Find where the given text appears and provide that cell's center as [x, y] coordinate. 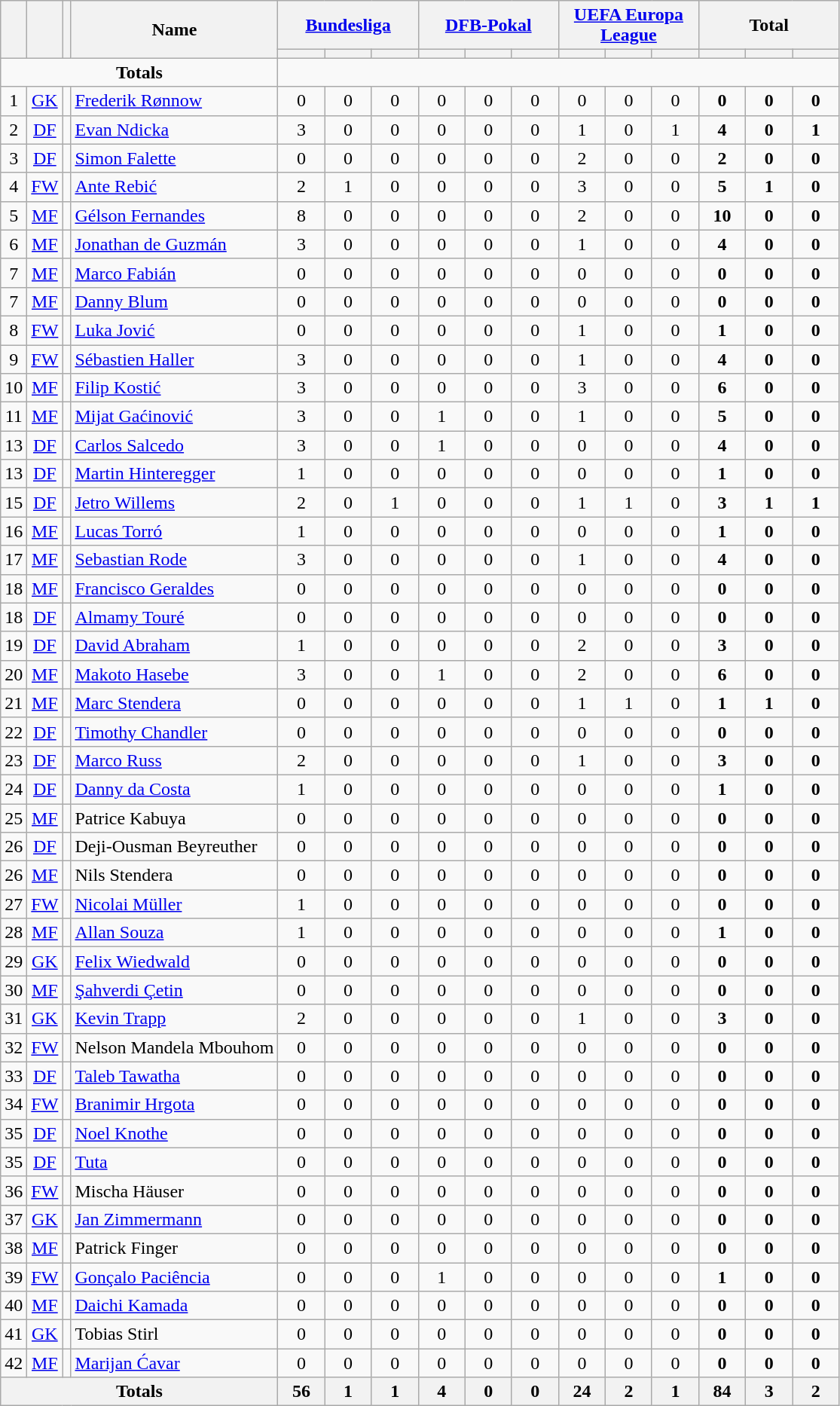
34 [14, 1105]
21 [14, 703]
40 [14, 1306]
Makoto Hasebe [175, 674]
38 [14, 1248]
15 [14, 503]
84 [722, 1392]
Gélson Fernandes [175, 215]
32 [14, 1047]
Daichi Kamada [175, 1306]
Name [175, 29]
27 [14, 904]
Branimir Hrgota [175, 1105]
Frederik Rønnow [175, 101]
41 [14, 1334]
UEFA Europa League [628, 26]
39 [14, 1277]
Marijan Ćavar [175, 1363]
36 [14, 1191]
16 [14, 531]
Filip Kostić [175, 388]
Simon Falette [175, 158]
Kevin Trapp [175, 1019]
Danny Blum [175, 301]
Martin Hinteregger [175, 474]
19 [14, 646]
Tobias Stirl [175, 1334]
Ante Rebić [175, 187]
Francisco Geraldes [175, 588]
20 [14, 674]
Timothy Chandler [175, 732]
Şahverdi Çetin [175, 990]
Deji-Ousman Beyreuther [175, 847]
30 [14, 990]
33 [14, 1076]
David Abraham [175, 646]
Danny da Costa [175, 789]
Marco Russ [175, 760]
Evan Ndicka [175, 130]
Jetro Willems [175, 503]
28 [14, 933]
Nils Stendera [175, 876]
17 [14, 560]
Sébastien Haller [175, 359]
Taleb Tawatha [175, 1076]
Marco Fabián [175, 273]
Marc Stendera [175, 703]
Luka Jović [175, 330]
Allan Souza [175, 933]
Total [769, 26]
Patrick Finger [175, 1248]
Almamy Touré [175, 617]
Patrice Kabuya [175, 818]
42 [14, 1363]
Sebastian Rode [175, 560]
31 [14, 1019]
23 [14, 760]
Jonathan de Guzmán [175, 244]
Tuta [175, 1162]
Lucas Torró [175, 531]
Nicolai Müller [175, 904]
Nelson Mandela Mbouhom [175, 1047]
9 [14, 359]
22 [14, 732]
Noel Knothe [175, 1133]
56 [301, 1392]
Felix Wiedwald [175, 961]
Gonçalo Paciência [175, 1277]
Mischa Häuser [175, 1191]
Mijat Gaćinović [175, 417]
Jan Zimmermann [175, 1219]
25 [14, 818]
37 [14, 1219]
Carlos Salcedo [175, 445]
DFB-Pokal [488, 26]
Bundesliga [348, 26]
29 [14, 961]
11 [14, 417]
